Find where the given text appears and provide that cell's center as [x, y] coordinate. 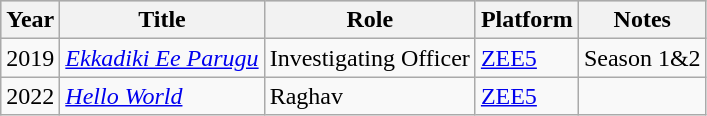
Notes [642, 20]
Ekkadiki Ee Parugu [162, 58]
Title [162, 20]
Year [30, 20]
2022 [30, 96]
Hello World [162, 96]
Season 1&2 [642, 58]
Platform [526, 20]
Investigating Officer [370, 58]
2019 [30, 58]
Raghav [370, 96]
Role [370, 20]
